For the text-containing cell, return its midpoint in [x, y] coordinate format. 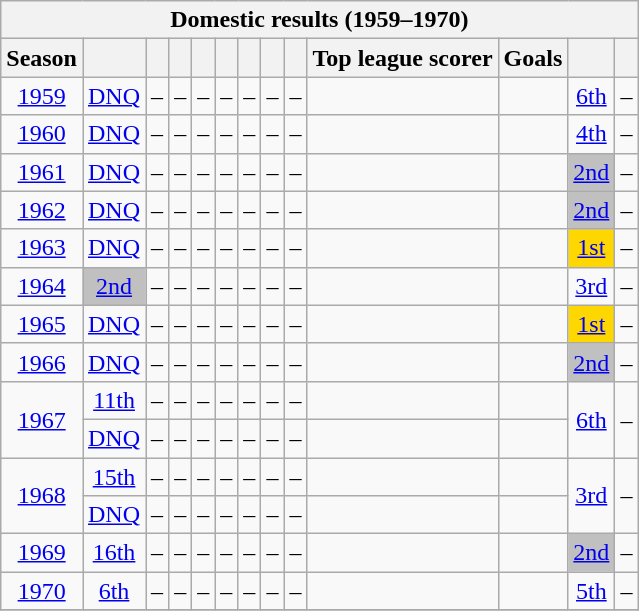
1961 [42, 172]
16th [114, 553]
1966 [42, 362]
Top league scorer [402, 58]
Domestic results (1959–1970) [320, 20]
1965 [42, 324]
1968 [42, 496]
1964 [42, 286]
Goals [533, 58]
1967 [42, 419]
5th [592, 591]
4th [592, 134]
1962 [42, 210]
1959 [42, 96]
1970 [42, 591]
Season [42, 58]
1963 [42, 248]
11th [114, 400]
15th [114, 477]
1969 [42, 553]
1960 [42, 134]
